Search for the cell housing the specified text and yield its (X, Y) center coordinate. 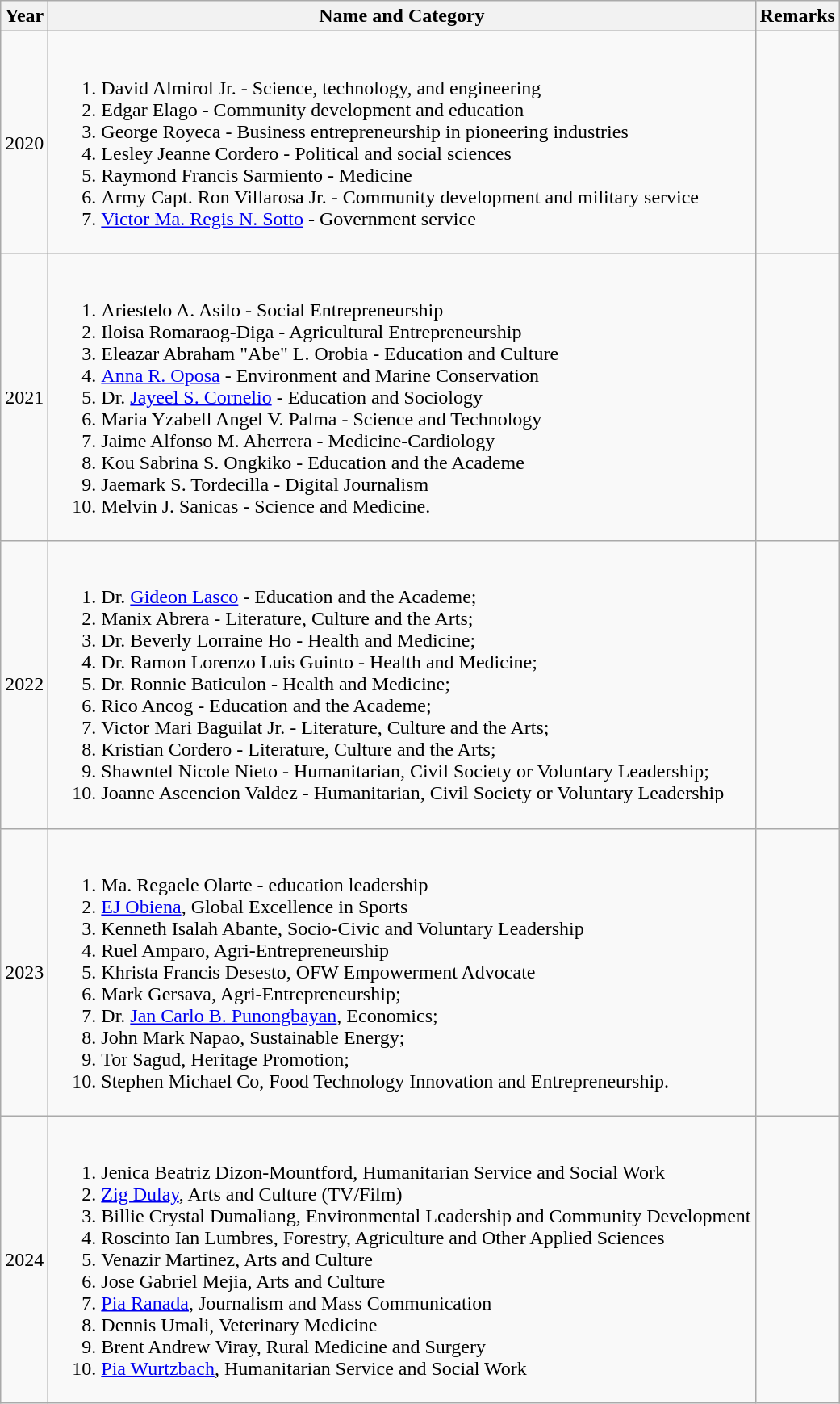
Remarks (797, 16)
2024 (24, 1259)
2020 (24, 142)
2023 (24, 972)
2021 (24, 397)
Name and Category (402, 16)
Year (24, 16)
2022 (24, 685)
